Detect which cell encompasses the target text, then output its (x, y) center coordinate. 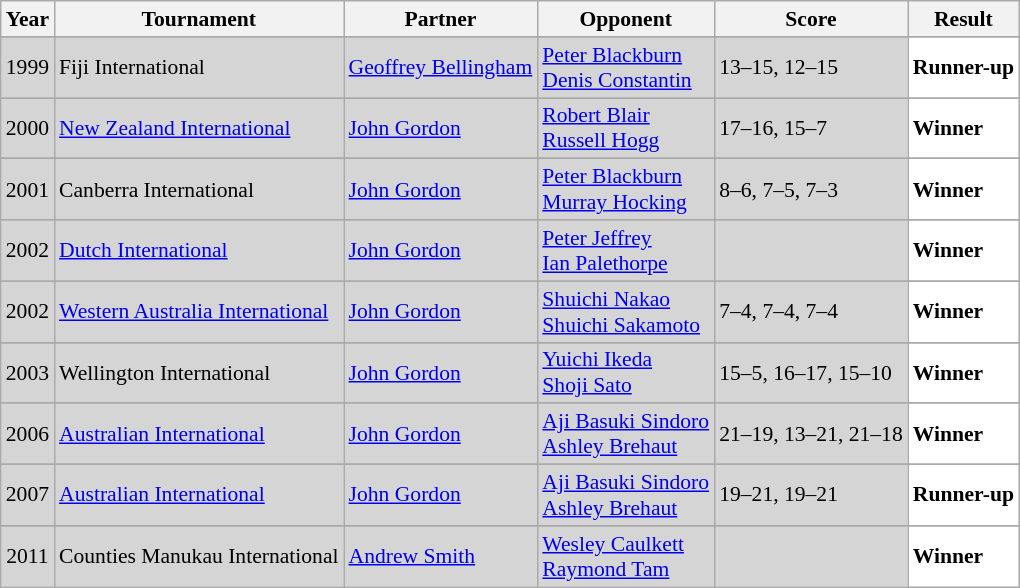
19–21, 19–21 (811, 496)
2006 (28, 434)
Tournament (199, 19)
8–6, 7–5, 7–3 (811, 190)
2011 (28, 556)
Andrew Smith (441, 556)
Fiji International (199, 68)
Wellington International (199, 372)
1999 (28, 68)
2001 (28, 190)
Western Australia International (199, 312)
New Zealand International (199, 128)
Wesley Caulkett Raymond Tam (626, 556)
Counties Manukau International (199, 556)
Robert Blair Russell Hogg (626, 128)
17–16, 15–7 (811, 128)
Shuichi Nakao Shuichi Sakamoto (626, 312)
2007 (28, 496)
Canberra International (199, 190)
15–5, 16–17, 15–10 (811, 372)
13–15, 12–15 (811, 68)
Peter Blackburn Murray Hocking (626, 190)
Result (964, 19)
Score (811, 19)
Year (28, 19)
Peter Jeffrey Ian Palethorpe (626, 250)
Opponent (626, 19)
2003 (28, 372)
Dutch International (199, 250)
Geoffrey Bellingham (441, 68)
2000 (28, 128)
Peter Blackburn Denis Constantin (626, 68)
Partner (441, 19)
7–4, 7–4, 7–4 (811, 312)
Yuichi Ikeda Shoji Sato (626, 372)
21–19, 13–21, 21–18 (811, 434)
